For the text-containing cell, return its midpoint in [X, Y] coordinate format. 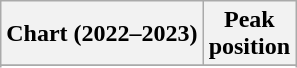
Peakposition [249, 34]
Chart (2022–2023) [102, 34]
